Search for the cell housing the specified text and yield its (X, Y) center coordinate. 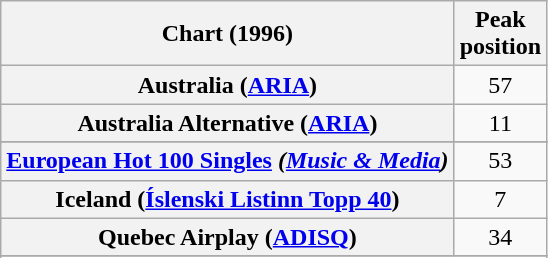
11 (500, 123)
53 (500, 161)
Peakposition (500, 34)
57 (500, 85)
European Hot 100 Singles (Music & Media) (228, 161)
Quebec Airplay (ADISQ) (228, 237)
34 (500, 237)
Chart (1996) (228, 34)
Iceland (Íslenski Listinn Topp 40) (228, 199)
Australia (ARIA) (228, 85)
Australia Alternative (ARIA) (228, 123)
7 (500, 199)
